Extract the [x, y] coordinate from the center of the cell holding the provided text.  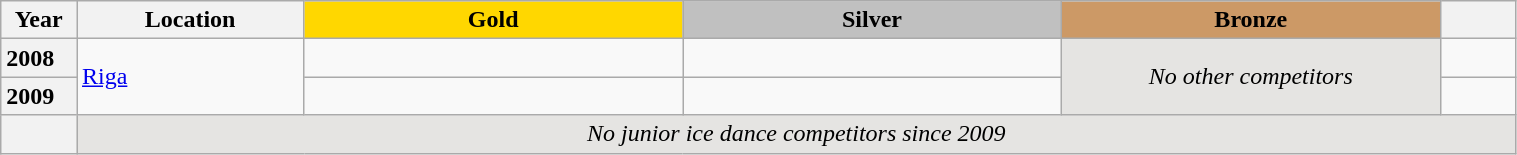
No junior ice dance competitors since 2009 [796, 134]
2009 [39, 96]
Bronze [1250, 20]
2008 [39, 58]
Silver [872, 20]
Gold [494, 20]
Riga [190, 77]
Year [39, 20]
No other competitors [1250, 77]
Location [190, 20]
